Return [x, y] of the center of cell containing provided text 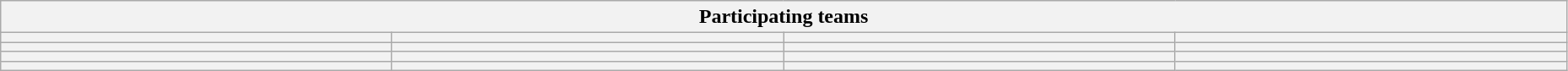
Participating teams [784, 17]
